Return [x, y] of the center of cell containing provided text 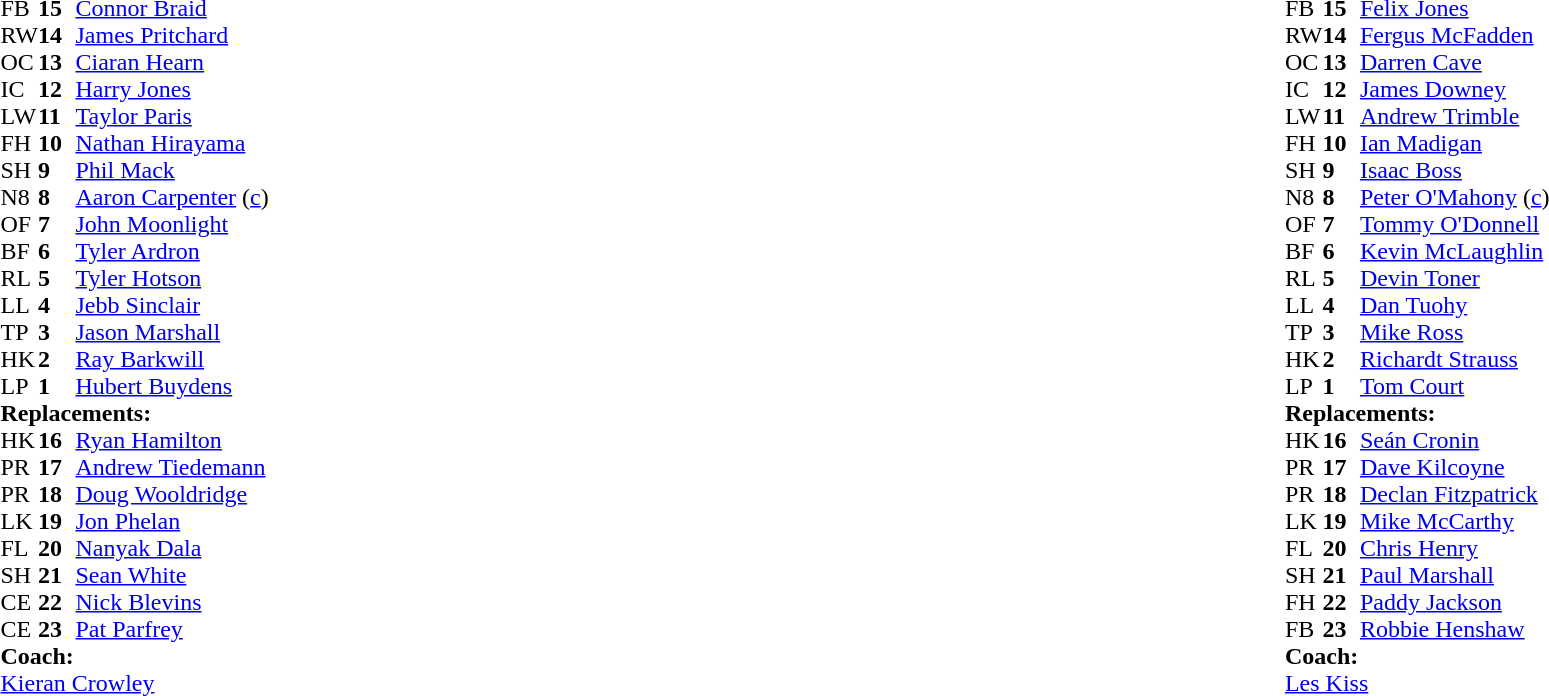
Tyler Ardron [172, 252]
Nick Blevins [172, 602]
Andrew Tiedemann [172, 468]
Nathan Hirayama [172, 144]
James Pritchard [172, 36]
Ryan Hamilton [172, 440]
Jason Marshall [172, 332]
Harry Jones [172, 90]
Jon Phelan [172, 522]
FB [1304, 630]
Aaron Carpenter (c) [172, 198]
Phil Mack [172, 170]
Pat Parfrey [172, 630]
Ray Barkwill [172, 360]
John Moonlight [172, 224]
Taylor Paris [172, 116]
Doug Wooldridge [172, 494]
Replacements: [134, 414]
Nanyak Dala [172, 548]
Coach: [134, 656]
Tyler Hotson [172, 278]
Ciaran Hearn [172, 62]
Hubert Buydens [172, 386]
Jebb Sinclair [172, 306]
Sean White [172, 576]
